Find where the given text appears and provide that cell's center as [X, Y] coordinate. 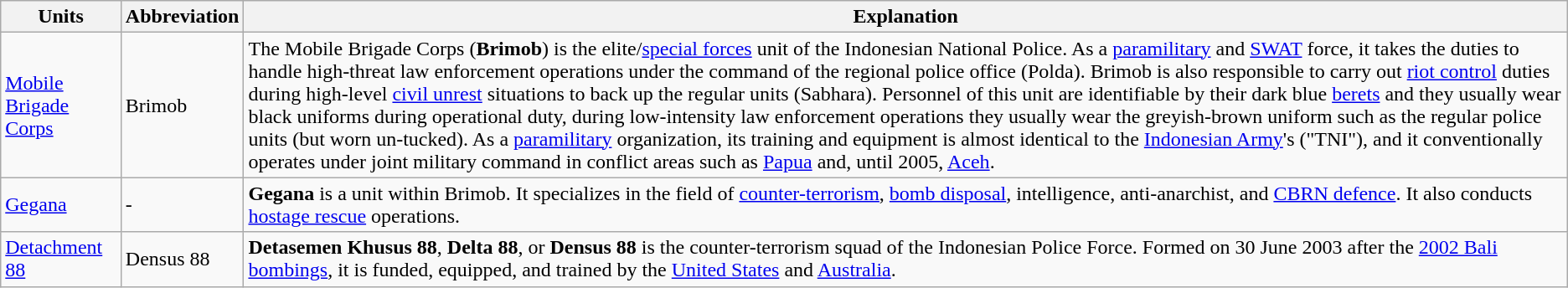
Abbreviation [183, 17]
Detachment 88 [61, 260]
Densus 88 [183, 260]
Explanation [905, 17]
Mobile Brigade Corps [61, 105]
Gegana [61, 204]
Units [61, 17]
Brimob [183, 105]
- [183, 204]
